Return the [X, Y] coordinate for the center point of the cell that contains the specified text.  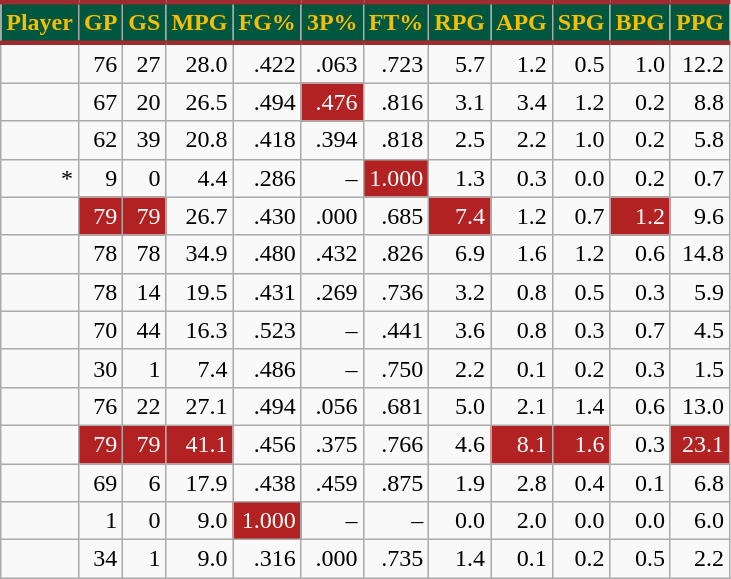
APG [522, 22]
26.7 [200, 216]
SPG [581, 22]
.685 [396, 216]
.422 [267, 63]
.723 [396, 63]
FT% [396, 22]
5.0 [460, 406]
BPG [640, 22]
* [40, 178]
69 [100, 483]
.816 [396, 102]
16.3 [200, 330]
1.3 [460, 178]
.750 [396, 368]
27.1 [200, 406]
.316 [267, 559]
13.0 [700, 406]
20 [144, 102]
20.8 [200, 140]
PPG [700, 22]
1.5 [700, 368]
GS [144, 22]
.486 [267, 368]
9.6 [700, 216]
22 [144, 406]
3P% [332, 22]
Player [40, 22]
.438 [267, 483]
.459 [332, 483]
.766 [396, 444]
2.0 [522, 521]
.826 [396, 254]
.523 [267, 330]
6.8 [700, 483]
6 [144, 483]
.286 [267, 178]
9 [100, 178]
.735 [396, 559]
14 [144, 292]
19.5 [200, 292]
62 [100, 140]
2.5 [460, 140]
.418 [267, 140]
23.1 [700, 444]
.441 [396, 330]
44 [144, 330]
.269 [332, 292]
3.4 [522, 102]
.681 [396, 406]
3.2 [460, 292]
5.9 [700, 292]
1.9 [460, 483]
4.4 [200, 178]
.476 [332, 102]
34.9 [200, 254]
67 [100, 102]
8.8 [700, 102]
.431 [267, 292]
4.6 [460, 444]
34 [100, 559]
14.8 [700, 254]
FG% [267, 22]
.875 [396, 483]
2.1 [522, 406]
41.1 [200, 444]
6.0 [700, 521]
.394 [332, 140]
30 [100, 368]
.456 [267, 444]
3.6 [460, 330]
3.1 [460, 102]
8.1 [522, 444]
6.9 [460, 254]
28.0 [200, 63]
26.5 [200, 102]
.432 [332, 254]
17.9 [200, 483]
12.2 [700, 63]
5.8 [700, 140]
2.8 [522, 483]
.818 [396, 140]
.430 [267, 216]
5.7 [460, 63]
70 [100, 330]
MPG [200, 22]
.375 [332, 444]
GP [100, 22]
.063 [332, 63]
.056 [332, 406]
.480 [267, 254]
39 [144, 140]
4.5 [700, 330]
27 [144, 63]
RPG [460, 22]
.736 [396, 292]
0.4 [581, 483]
